From the cell containing the given text, extract its center point as (X, Y) coordinate. 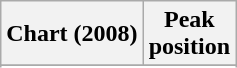
Chart (2008) (72, 34)
Peakposition (189, 34)
